Capture the cell that displays the provided text and extract its (x, y) central coordinate. 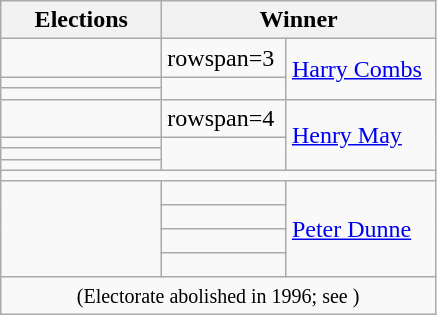
Henry May (360, 134)
(Electorate abolished in 1996; see ) (218, 295)
Elections (82, 20)
Peter Dunne (360, 228)
Harry Combs (360, 69)
Winner (299, 20)
rowspan=3 (224, 58)
rowspan=4 (224, 118)
